Return (X, Y) of the center of cell containing provided text 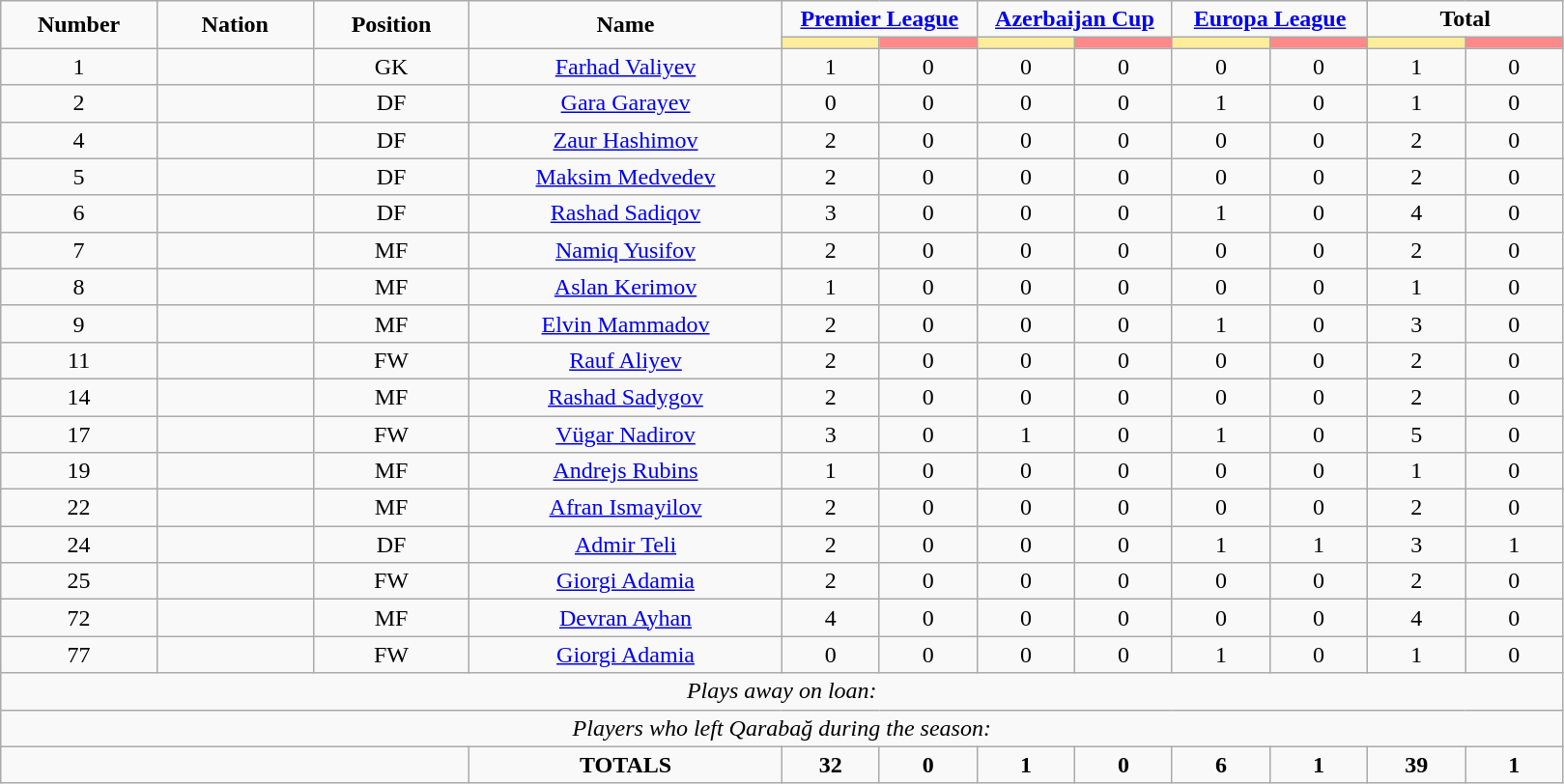
Position (391, 25)
Farhad Valiyev (626, 67)
Namiq Yusifov (626, 250)
GK (391, 67)
Total (1465, 19)
24 (79, 545)
Rashad Sadiqov (626, 213)
Maksim Medvedev (626, 177)
72 (79, 618)
9 (79, 323)
Gara Garayev (626, 103)
Players who left Qarabağ during the season: (782, 728)
Number (79, 25)
Azerbaijan Cup (1074, 19)
Admir Teli (626, 545)
Rauf Aliyev (626, 360)
Europa League (1269, 19)
Elvin Mammadov (626, 323)
32 (831, 765)
77 (79, 655)
Afran Ismayilov (626, 508)
25 (79, 581)
TOTALS (626, 765)
Rashad Sadygov (626, 397)
39 (1416, 765)
Aslan Kerimov (626, 287)
Premier League (879, 19)
8 (79, 287)
Vügar Nadirov (626, 434)
14 (79, 397)
Zaur Hashimov (626, 140)
Devran Ayhan (626, 618)
7 (79, 250)
Nation (235, 25)
17 (79, 434)
11 (79, 360)
Plays away on loan: (782, 691)
19 (79, 471)
Andrejs Rubins (626, 471)
Name (626, 25)
22 (79, 508)
